Capture the cell that displays the provided text and extract its (X, Y) central coordinate. 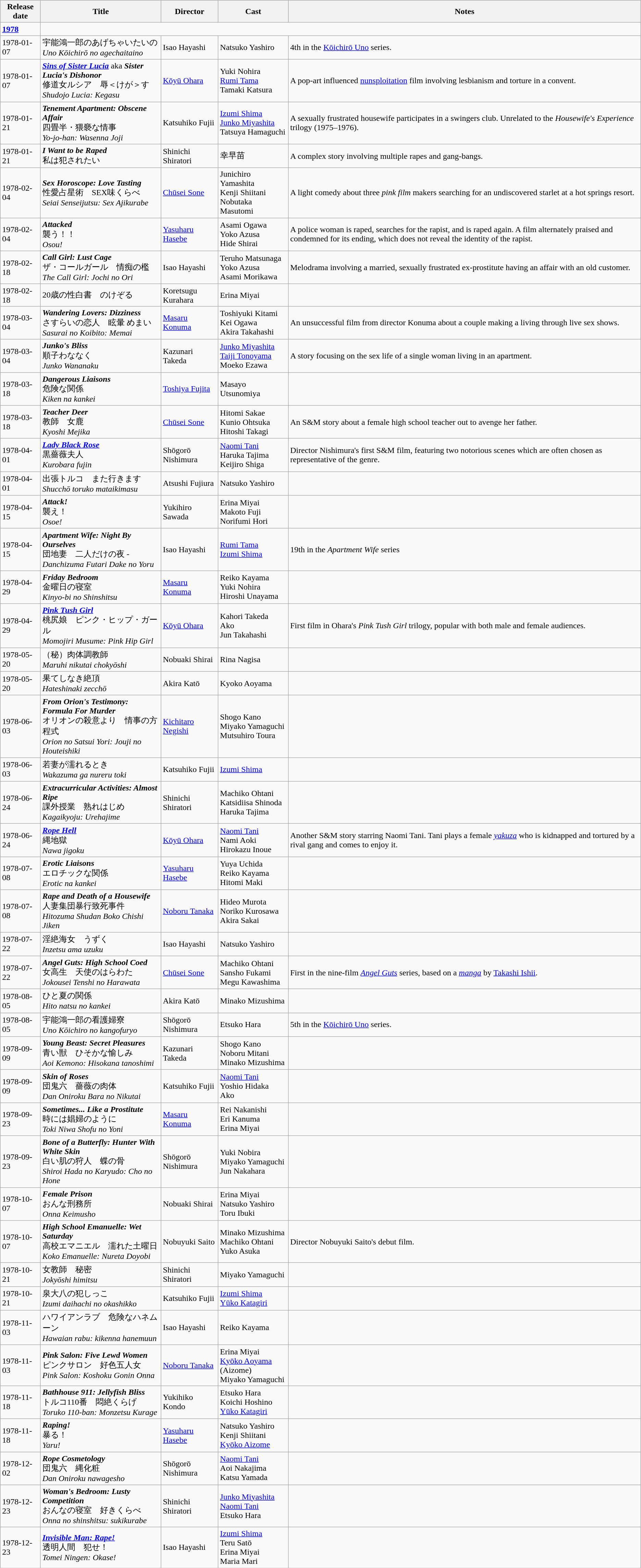
Asami OgawaYoko AzusaHide Shirai (253, 234)
4th in the Kōichirō Uno series. (464, 48)
High School Emanuelle: Wet Saturday高校エマニエル 濡れた土曜日Koko Emanuelle: Nureta Doyobi (101, 1242)
Izumi ShimaTeru SatōErina MiyaiMaria Mari (253, 1547)
Director Nobuyuki Saito's debut film. (464, 1242)
Erina MiyaiMakoto FujiNorifumi Hori (253, 512)
Invisible Man: Rape!透明人間 犯せ！Tomei Ningen: Okase! (101, 1547)
Nobuyuki Saito (190, 1242)
Reiko KayamaYuki NohiraHiroshi Unayama (253, 587)
Dangerous Liaisons危険な関係Kiken na kankei (101, 389)
Yukihiro Sawada (190, 512)
（秘）肉体調教師Maruhi nikutai chokyōshi (101, 660)
Notes (464, 12)
First in the nine-film Angel Guts series, based on a manga by Takashi Ishii. (464, 972)
Pink Salon: Five Lewd Womenピンクサロン 好色五人女Pink Salon: Koshoku Gonin Onna (101, 1365)
Friday Bedroom金曜日の寝室Kinyo-bi no Shinshitsu (101, 587)
Yuki NohiraRumi TamaTamaki Katsura (253, 80)
I Want to be Raped私は犯されたい (101, 156)
19th in the Apartment Wife series (464, 549)
泉大八の犯しっこIzumi daihachi no okashikko (101, 1299)
Machiko OhtaniSansho FukamiMegu Kawashima (253, 972)
An unsuccessful film from director Konuma about a couple making a living through live sex shows. (464, 323)
Sex Horoscope: Love Tasting性愛占星術 SEX味くらべSeiai Senseijutsu: Sex Ajikurabe (101, 193)
Junichiro YamashitaKenji ShiitaniNobutaka Masutomi (253, 193)
Naomi TaniNami AokiHirokazu Inoue (253, 840)
宇能鴻一郎の看護婦寮Uno Kōichiro no kangofuryo (101, 1025)
Machiko OhtaniKatsidiisa ShinodaHaruka Tajima (253, 802)
Shogo KanoMiyako YamaguchiMutsuhiro Toura (253, 726)
Rina Nagisa (253, 660)
Etsuko HaraKoichi HoshinoYūko Katagiri (253, 1402)
Minako MizushimaMachiko OhtaniYuko Asuka (253, 1242)
Izumi ShimaJunko MiyashitaTatsuya Hamaguchi (253, 123)
Minako Mizushima (253, 1001)
Release date (21, 12)
Erina MiyaiKyōko Aoyama (Aizome)Miyako Yamaguchi (253, 1365)
Melodrama involving a married, sexually frustrated ex-prostitute having an affair with an old customer. (464, 268)
Yuki NobiraMiyako YamaguchiJun Nakahara (253, 1161)
A complex story involving multiple rapes and gang-bangs. (464, 156)
Rape and Death of a Housewife人妻集団暴行致死事件Hitozuma Shudan Boko Chishi Jiken (101, 911)
ハワイアンラブ 危険なハネムーンHawaian rabu: kikenna hanemuun (101, 1328)
1978-12-02 (21, 1468)
An S&M story about a female high school teacher out to avenge her father. (464, 422)
Junko MiyashitaTaiji TonoyamaMoeko Ezawa (253, 356)
Koretsugu Kurahara (190, 295)
Teacher Deer教師 女鹿Kyoshi Mejika (101, 422)
Masayo Utsunomiya (253, 389)
Rope Hell縄地獄Nawa jigoku (101, 840)
From Orion's Testimony: Formula For Murderオリオンの殺意より 情事の方程式Orion no Satsui Yori: Jouji no Houteishiki (101, 726)
Bone of a Butterfly: Hunter With White Skin白い肌の狩人 蝶の骨Shiroi Hada no Karyudo: Cho no Hone (101, 1161)
女教師 秘密Jokyōshi himitsu (101, 1275)
Erina Miyai (253, 295)
Hideo MurotaNoriko KurosawaAkira Sakai (253, 911)
A sexually frustrated housewife participates in a swingers club. Unrelated to the Housewife's Experience trilogy (1975–1976). (464, 123)
Teruho MatsunagaYoko AzusaAsami Morikawa (253, 268)
Rumi TamaIzumi Shima (253, 549)
Kyoko Aoyama (253, 683)
First film in Ohara's Pink Tush Girl trilogy, popular with both male and female audiences. (464, 625)
Rope Cosmetology団鬼六 縄化粧Dan Oniroku nawagesho (101, 1468)
5th in the Kōichirō Uno series. (464, 1025)
Hitomi SakaeKunio OhtsukaHitoshi Takagi (253, 422)
Toshiya Fujita (190, 389)
Kichitaro Negishi (190, 726)
Erina MiyaiNatsuko YashiroToru Ibuki (253, 1204)
Miyako Yamaguchi (253, 1275)
Shogo KanoNoboru MitaniMinako Mizushima (253, 1053)
A light comedy about three pink film makers searching for an undiscovered starlet at a hot springs resort. (464, 193)
Director Nishimura's first S&M film, featuring two notorious scenes which are often chosen as representative of the genre. (464, 455)
Erotic Liaisonsエロチックな関係Erotic na kankei (101, 873)
Attacked襲う！！Osou! (101, 234)
果てしなき絶頂Hateshinaki zecchō (101, 683)
Woman's Bedroom: Lusty Competitionおんなの寝室 好きくらべOnna no shinshitsu: sukikurabe (101, 1506)
Kahori TakedaAkoJun Takahashi (253, 625)
宇能鴻一郎のあげちゃいたいのUno Kōichirō no agechaitaino (101, 48)
Sometimes... Like a Prostitute時には娼婦のようにToki Niwa Shofu no Yoni (101, 1120)
Young Beast: Secret Pleasures青い獣 ひそかな愉しみAoi Kemono: Hisokana tanoshimi (101, 1053)
Lady Black Rose黒薔薇夫人Kurobara fujin (101, 455)
Tenement Apartment: Obscene Affair四畳半・猥褻な情事Yo-jo-han: Wasenna Joji (101, 123)
Another S&M story starring Naomi Tani. Tani plays a female yakuza who is kidnapped and tortured by a rival gang and comes to enjoy it. (464, 840)
A story focusing on the sex life of a single woman living in an apartment. (464, 356)
1978 (21, 29)
Reiko Kayama (253, 1328)
Bathhouse 911: Jellyfish Blissトルコ110番 悶絶くらげToruko 110-ban: Monzetsu Kurage (101, 1402)
Skin of Roses団鬼六 薔薇の肉体Dan Oniroku Bara no Nikutai (101, 1086)
Yuya UchidaReiko KayamaHitomi Maki (253, 873)
出張トルコ また行きますShucchō toruko mataikimasu (101, 483)
Izumi ShimaYūko Katagiri (253, 1299)
Rei NakanishiEri KanumaErina Miyai (253, 1120)
Junko's Bliss順子わななくJunko Wananaku (101, 356)
Title (101, 12)
Director (190, 12)
Cast (253, 12)
幸早苗 (253, 156)
Sins of Sister Lucia aka Sister Lucia's Dishonor修道女ルシア 辱＜けが＞すShudojo Lucia: Kegasu (101, 80)
Extracurricular Activities: Almost Ripe課外授業 熟れはじめKagaikyoju: Urehajime (101, 802)
20歳の性白書 のけぞる (101, 295)
Pink Tush Girl桃尻娘 ピンク・ヒップ・ガールMomojiri Musume: Pink Hip Girl (101, 625)
Apartment Wife: Night By Ourselves団地妻 二人だけの夜 -Danchizuma Futari Dake no Yoru (101, 549)
Naomi TaniYoshio HidakaAko (253, 1086)
Call Girl: Lust Cageザ・コールガール 情痴の檻The Call Girl: Jochi no Ori (101, 268)
Attack!襲え！Osoe! (101, 512)
Junko MiyashitaNaomi TaniEtsuko Hara (253, 1506)
Yukihiko Kondo (190, 1402)
Atsushi Fujiura (190, 483)
Naomi TaniAoi NakajimaKatsu Yamada (253, 1468)
ひと夏の関係Hito natsu no kankei (101, 1001)
Izumi Shima (253, 770)
Angel Guts: High School Coed女高生 天使のはらわたJokousei Tenshi no Harawata (101, 972)
Raping!暴る！Yaru! (101, 1435)
A pop-art influenced nunsploitation film involving lesbianism and torture in a convent. (464, 80)
Naomi TaniHaruka TajimaKeijiro Shiga (253, 455)
若妻が濡れるときWakazuma ga nureru toki (101, 770)
Wandering Lovers: Dizzinessさすらいの恋人 眩暈 めまいSasurai no Koibito: Memai (101, 323)
Female Prisonおんな刑務所Onna Keimusho (101, 1204)
Etsuko Hara (253, 1025)
淫絶海女 うずくInzetsu ama uzuku (101, 944)
Natsuko YashiroKenji ShiitaniKyōko Aizome (253, 1435)
Toshiyuki KitamiKei OgawaAkira Takahashi (253, 323)
